Identify which cell holds the provided text, then report its (x, y) central coordinate. 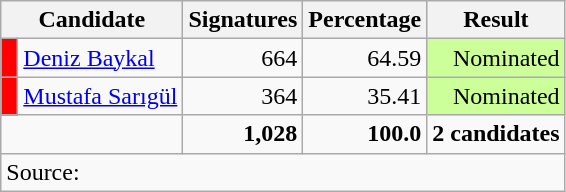
Percentage (365, 20)
100.0 (365, 134)
664 (243, 58)
64.59 (365, 58)
Signatures (243, 20)
Result (496, 20)
Mustafa Sarıgül (100, 96)
1,028 (243, 134)
35.41 (365, 96)
364 (243, 96)
2 candidates (496, 134)
Deniz Baykal (100, 58)
Candidate (92, 20)
Source: (283, 172)
